For the text-containing cell, return its midpoint in [x, y] coordinate format. 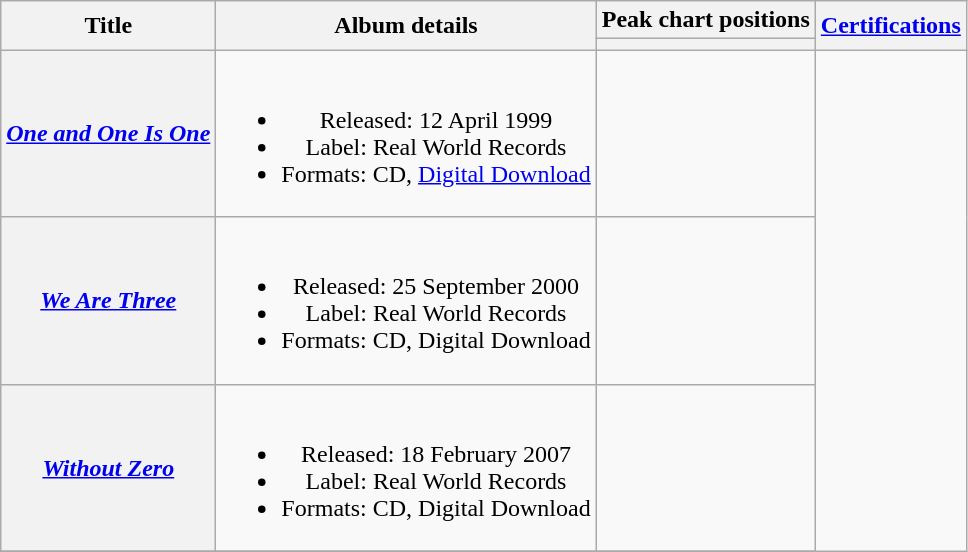
One and One Is One [108, 134]
Title [108, 26]
Without Zero [108, 468]
Released: 18 February 2007Label: Real World RecordsFormats: CD, Digital Download [406, 468]
Album details [406, 26]
Certifications [890, 26]
We Are Three [108, 300]
Peak chart positions [706, 20]
Released: 25 September 2000Label: Real World RecordsFormats: CD, Digital Download [406, 300]
Released: 12 April 1999Label: Real World RecordsFormats: CD, Digital Download [406, 134]
